For the text-containing cell, return its midpoint in (x, y) coordinate format. 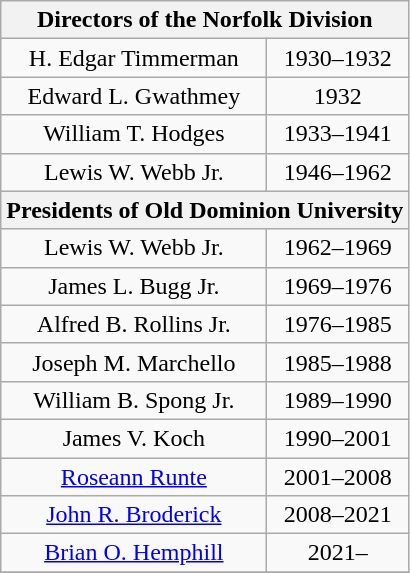
1969–1976 (338, 286)
William B. Spong Jr. (134, 400)
1962–1969 (338, 248)
Joseph M. Marchello (134, 362)
1932 (338, 96)
James L. Bugg Jr. (134, 286)
1985–1988 (338, 362)
1976–1985 (338, 324)
William T. Hodges (134, 134)
2001–2008 (338, 477)
Edward L. Gwathmey (134, 96)
John R. Broderick (134, 515)
James V. Koch (134, 438)
Roseann Runte (134, 477)
2008–2021 (338, 515)
2021– (338, 553)
Brian O. Hemphill (134, 553)
1933–1941 (338, 134)
Directors of the Norfolk Division (205, 20)
1990–2001 (338, 438)
H. Edgar Timmerman (134, 58)
1930–1932 (338, 58)
Alfred B. Rollins Jr. (134, 324)
1946–1962 (338, 172)
1989–1990 (338, 400)
Presidents of Old Dominion University (205, 210)
